Output the [X, Y] coordinate of the center of the cell containing the given text.  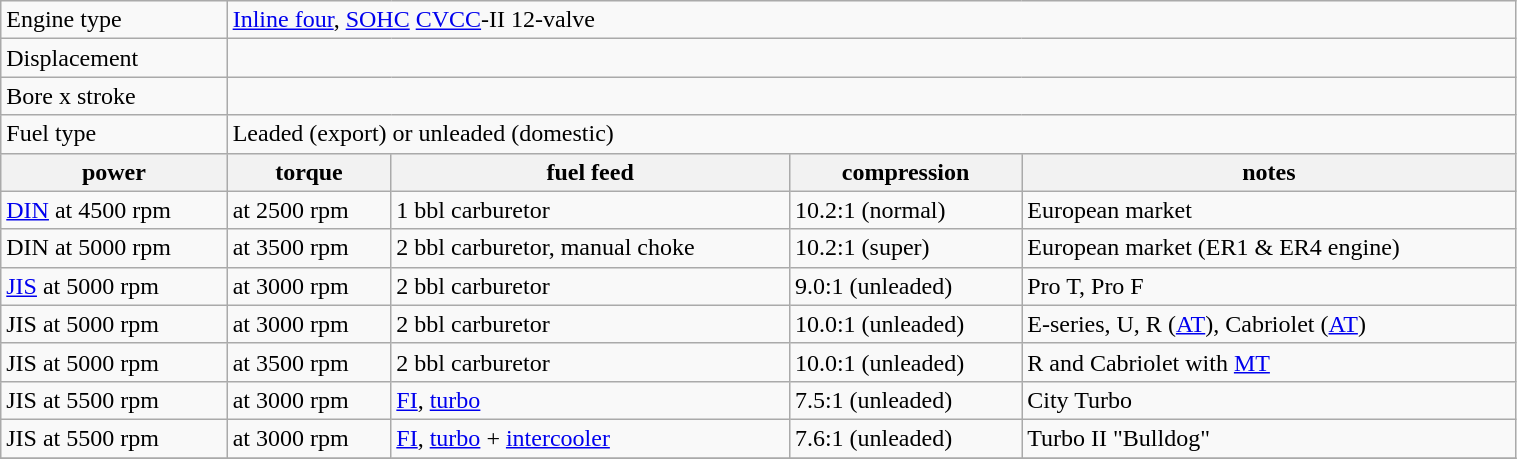
10.2:1 (super) [905, 248]
7.5:1 (unleaded) [905, 400]
FI, turbo + intercooler [590, 438]
Leaded (export) or unleaded (domestic) [872, 134]
Turbo II "Bulldog" [1269, 438]
DIN at 5000 rpm [114, 248]
1 bbl carburetor [590, 210]
European market [1269, 210]
R and Cabriolet with MT [1269, 362]
at 2500 rpm [309, 210]
9.0:1 (unleaded) [905, 286]
7.6:1 (unleaded) [905, 438]
notes [1269, 172]
DIN at 4500 rpm [114, 210]
E-series, U, R (AT), Cabriolet (AT) [1269, 324]
fuel feed [590, 172]
Displacement [114, 58]
10.2:1 (normal) [905, 210]
Fuel type [114, 134]
Engine type [114, 20]
Bore x stroke [114, 96]
Pro T, Pro F [1269, 286]
Inline four, SOHC CVCC-II 12-valve [872, 20]
FI, turbo [590, 400]
European market (ER1 & ER4 engine) [1269, 248]
power [114, 172]
torque [309, 172]
City Turbo [1269, 400]
compression [905, 172]
2 bbl carburetor, manual choke [590, 248]
